Locate the cell with the specified text and output its (x, y) center coordinate. 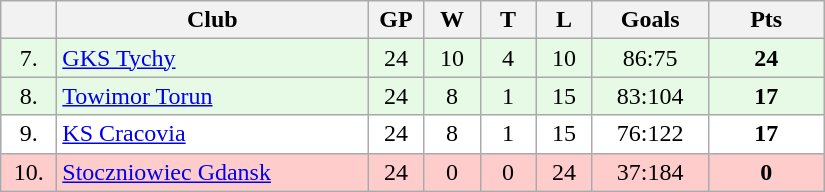
7. (29, 58)
L (564, 20)
T (508, 20)
Club (212, 20)
GKS Tychy (212, 58)
37:184 (650, 172)
86:75 (650, 58)
76:122 (650, 134)
83:104 (650, 96)
KS Cracovia (212, 134)
10. (29, 172)
Goals (650, 20)
Towimor Torun (212, 96)
8. (29, 96)
9. (29, 134)
Stoczniowiec Gdansk (212, 172)
W (452, 20)
GP (396, 20)
4 (508, 58)
Pts (766, 20)
